Capture the cell that displays the provided text and extract its (x, y) central coordinate. 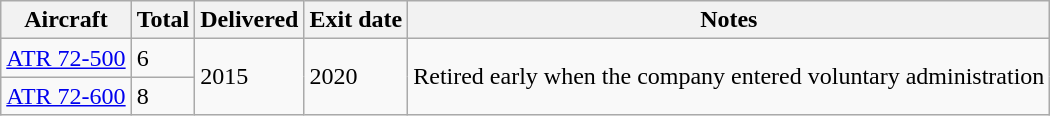
Exit date (356, 20)
ATR 72-500 (66, 58)
Aircraft (66, 20)
2015 (250, 77)
8 (163, 96)
2020 (356, 77)
6 (163, 58)
Retired early when the company entered voluntary administration (729, 77)
Delivered (250, 20)
ATR 72-600 (66, 96)
Notes (729, 20)
Total (163, 20)
